Identify which cell holds the provided text, then report its [x, y] central coordinate. 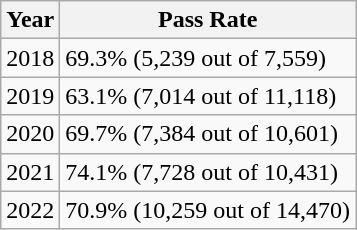
2022 [30, 210]
70.9% (10,259 out of 14,470) [208, 210]
2019 [30, 96]
2018 [30, 58]
74.1% (7,728 out of 10,431) [208, 172]
69.7% (7,384 out of 10,601) [208, 134]
2021 [30, 172]
2020 [30, 134]
69.3% (5,239 out of 7,559) [208, 58]
Year [30, 20]
Pass Rate [208, 20]
63.1% (7,014 out of 11,118) [208, 96]
